Capture the cell that displays the provided text and extract its [X, Y] central coordinate. 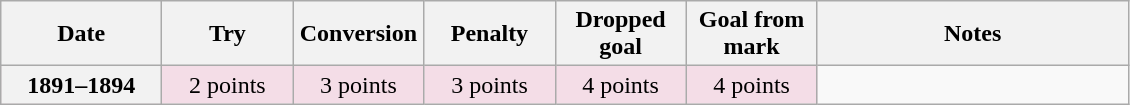
Dropped goal [620, 34]
1891–1894 [82, 85]
Penalty [490, 34]
Date [82, 34]
Notes [972, 34]
Goal from mark [752, 34]
Try [228, 34]
Conversion [358, 34]
2 points [228, 85]
